Capture the cell that displays the provided text and extract its [x, y] central coordinate. 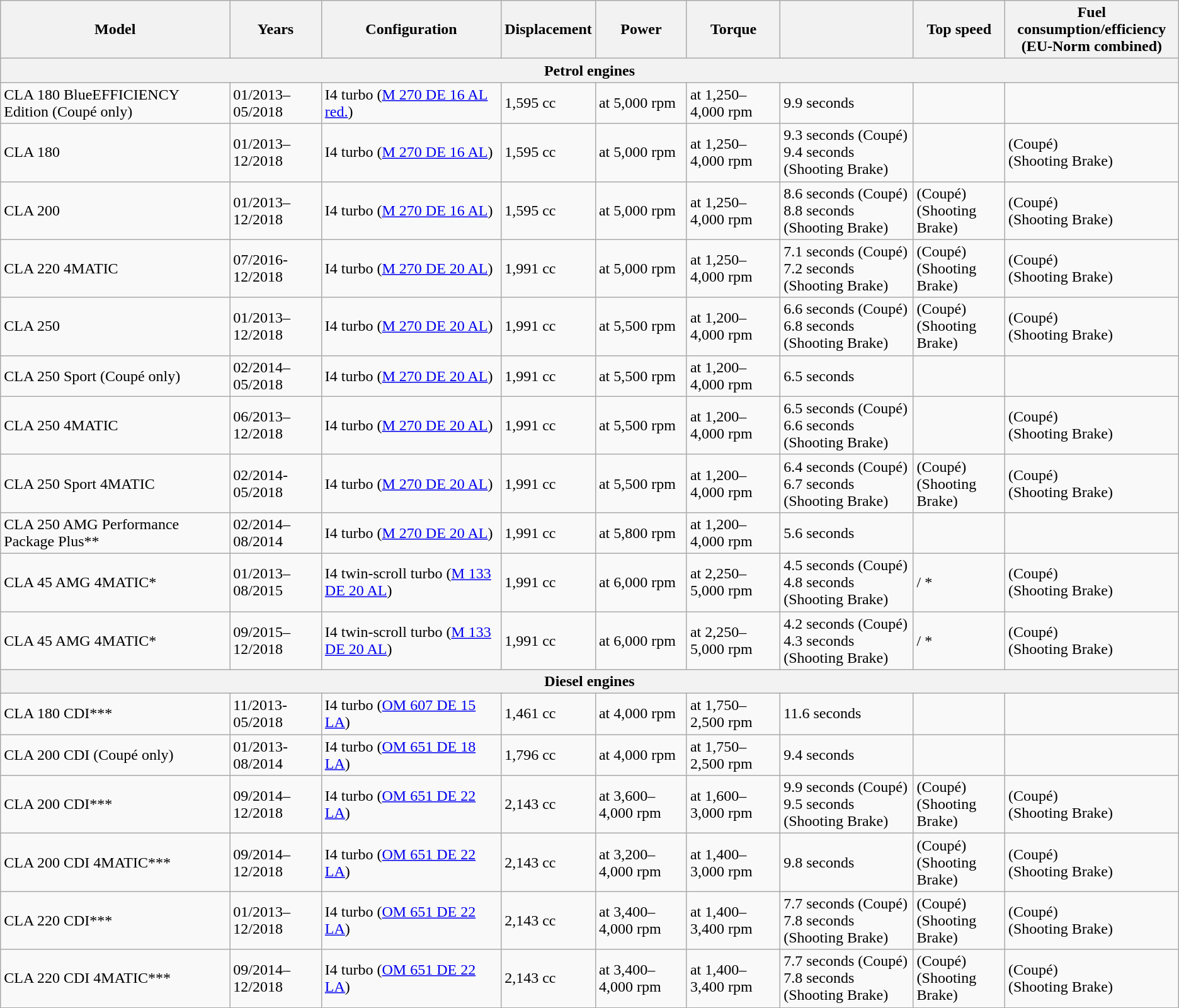
at 5,800 rpm [641, 533]
11.6 seconds [846, 714]
7.1 seconds (Coupé)7.2 seconds (Shooting Brake) [846, 268]
at 3,600–4,000 rpm [641, 805]
11/2013-05/2018 [276, 714]
02/2014-05/2018 [276, 483]
CLA 220 4MATIC [115, 268]
9.8 seconds [846, 862]
09/2015–12/2018 [276, 640]
9.3 seconds (Coupé)9.4 seconds (Shooting Brake) [846, 152]
6.4 seconds (Coupé)6.7 seconds (Shooting Brake) [846, 483]
01/2013-08/2014 [276, 755]
CLA 200 CDI*** [115, 805]
CLA 250 AMG Performance Package Plus** [115, 533]
6.5 seconds (Coupé)6.6 seconds (Shooting Brake) [846, 425]
CLA 180 [115, 152]
5.6 seconds [846, 533]
CLA 220 CDI 4MATIC*** [115, 978]
6.5 seconds [846, 375]
CLA 180 BlueEFFICIENCY Edition (Coupé only) [115, 103]
CLA 250 4MATIC [115, 425]
06/2013–12/2018 [276, 425]
Power [641, 30]
I4 turbo (OM 651 DE 18 LA) [411, 755]
CLA 180 CDI*** [115, 714]
Torque [733, 30]
CLA 250 Sport (Coupé only) [115, 375]
1,796 cc [549, 755]
4.2 seconds (Coupé)4.3 seconds (Shooting Brake) [846, 640]
CLA 250 Sport 4MATIC [115, 483]
Years [276, 30]
Top speed [959, 30]
at 1,600–3,000 rpm [733, 805]
02/2014–08/2014 [276, 533]
Model [115, 30]
01/2013–08/2015 [276, 582]
Displacement [549, 30]
Petrol engines [589, 71]
02/2014–05/2018 [276, 375]
4.5 seconds (Coupé)4.8 seconds (Shooting Brake) [846, 582]
9.4 seconds [846, 755]
Configuration [411, 30]
6.6 seconds (Coupé)6.8 seconds (Shooting Brake) [846, 326]
CLA 200 CDI (Coupé only) [115, 755]
CLA 200 CDI 4MATIC*** [115, 862]
Diesel engines [589, 682]
at 1,400–3,000 rpm [733, 862]
01/2013–05/2018 [276, 103]
8.6 seconds (Coupé)8.8 seconds (Shooting Brake) [846, 210]
9.9 seconds [846, 103]
CLA 200 [115, 210]
CLA 220 CDI*** [115, 920]
9.9 seconds (Coupé)9.5 seconds (Shooting Brake) [846, 805]
I4 turbo (OM 607 DE 15 LA) [411, 714]
1,461 cc [549, 714]
I4 turbo (M 270 DE 16 AL red.) [411, 103]
CLA 250 [115, 326]
at 3,200–4,000 rpm [641, 862]
07/2016-12/2018 [276, 268]
Fuel consumption/efficiency(EU-Norm combined) [1091, 30]
